Extract the [X, Y] coordinate from the center of the cell holding the provided text.  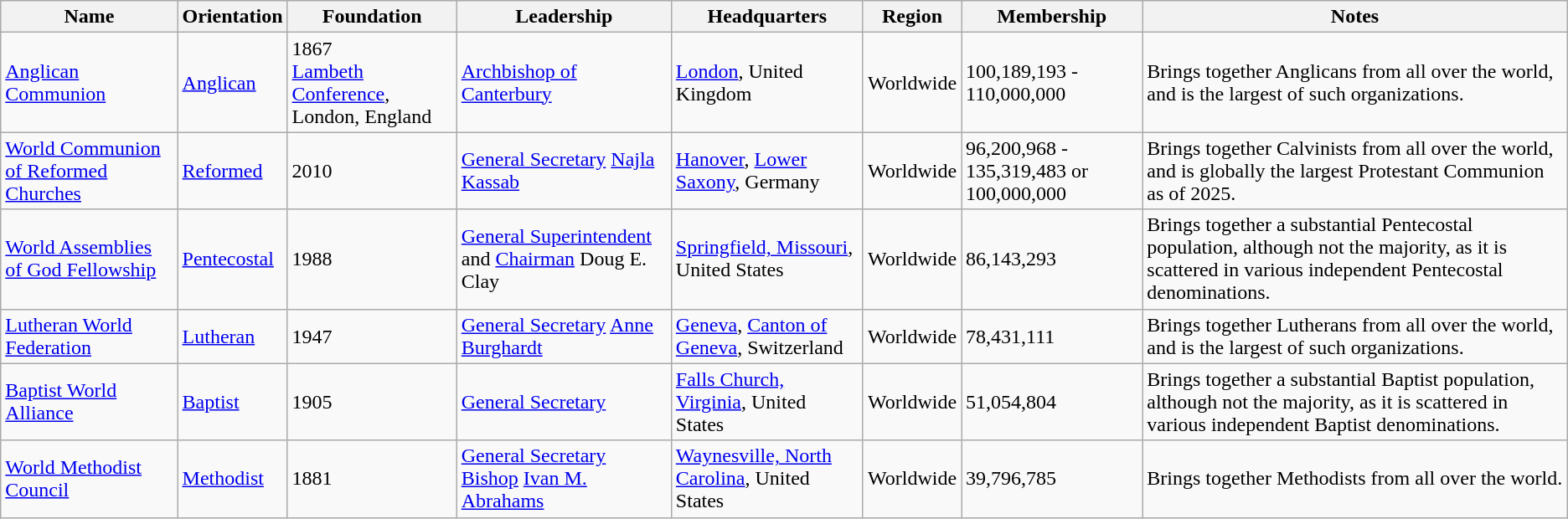
General Secretary Bishop Ivan M. Abrahams [564, 479]
Baptist World Alliance [89, 402]
London, United Kingdom [767, 82]
Brings together Lutherans from all over the world, and is the largest of such organizations. [1355, 337]
2010 [372, 171]
1881 [372, 479]
Falls Church, Virginia, United States [767, 402]
Springfield, Missouri, United States [767, 259]
General Secretary Anne Burghardt [564, 337]
Notes [1355, 17]
Pentecostal [233, 259]
78,431,111 [1052, 337]
Brings together Methodists from all over the world. [1355, 479]
World Communion of Reformed Churches [89, 171]
General Secretary Najla Kassab [564, 171]
World Assemblies of God Fellowship [89, 259]
1905 [372, 402]
Hanover, Lower Saxony, Germany [767, 171]
Foundation [372, 17]
Anglican Communion [89, 82]
100,189,193 - 110,000,000 [1052, 82]
Name [89, 17]
Brings together a substantial Pentecostal population, although not the majority, as it is scattered in various independent Pentecostal denominations. [1355, 259]
1947 [372, 337]
1867Lambeth Conference, London, England [372, 82]
Baptist [233, 402]
Brings together Calvinists from all over the world, and is globally the largest Protestant Communion as of 2025. [1355, 171]
Region [911, 17]
Waynesville, North Carolina, United States [767, 479]
General Superintendent and Chairman Doug E. Clay [564, 259]
World Methodist Council [89, 479]
86,143,293 [1052, 259]
Lutheran World Federation [89, 337]
Methodist [233, 479]
Orientation [233, 17]
96,200,968 - 135,319,483 or 100,000,000 [1052, 171]
Leadership [564, 17]
51,054,804 [1052, 402]
39,796,785 [1052, 479]
Lutheran [233, 337]
Archbishop of Canterbury [564, 82]
Brings together Anglicans from all over the world, and is the largest of such organizations. [1355, 82]
Geneva, Canton of Geneva, Switzerland [767, 337]
Membership [1052, 17]
Headquarters [767, 17]
Reformed [233, 171]
Brings together a substantial Baptist population, although not the majority, as it is scattered in various independent Baptist denominations. [1355, 402]
General Secretary [564, 402]
Anglican [233, 82]
1988 [372, 259]
